Capture the cell that displays the provided text and extract its (X, Y) central coordinate. 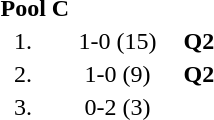
1-0 (9) (118, 74)
1-0 (15) (118, 41)
